Detect which cell encompasses the target text, then output its [X, Y] center coordinate. 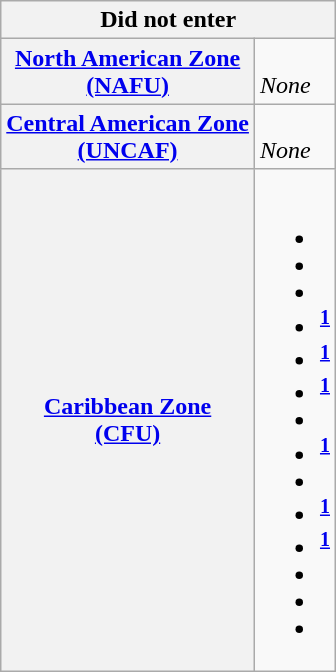
Caribbean Zone(CFU) [128, 420]
Did not enter [168, 20]
North American Zone(NAFU) [128, 72]
Central American Zone(UNCAF) [128, 136]
111111 [294, 420]
